Locate the cell with the specified text and output its [X, Y] center coordinate. 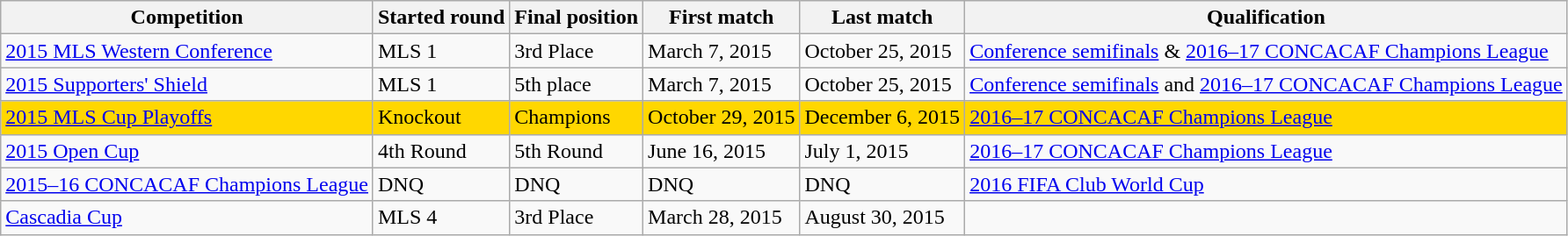
March 28, 2015 [722, 218]
2015–16 CONCACAF Champions League [187, 184]
Conference semifinals & 2016–17 CONCACAF Champions League [1267, 51]
October 29, 2015 [722, 118]
5th place [577, 84]
August 30, 2015 [882, 218]
4th Round [441, 151]
Knockout [441, 118]
First match [722, 18]
Champions [577, 118]
Final position [577, 18]
2015 Supporters' Shield [187, 84]
Cascadia Cup [187, 218]
Qualification [1267, 18]
December 6, 2015 [882, 118]
2015 Open Cup [187, 151]
2016 FIFA Club World Cup [1267, 184]
5th Round [577, 151]
Conference semifinals and 2016–17 CONCACAF Champions League [1267, 84]
Competition [187, 18]
June 16, 2015 [722, 151]
July 1, 2015 [882, 151]
2015 MLS Cup Playoffs [187, 118]
MLS 4 [441, 218]
2015 MLS Western Conference [187, 51]
Last match [882, 18]
Started round [441, 18]
